Scan for the cell matching the given text and deliver its [X, Y] coordinate at center. 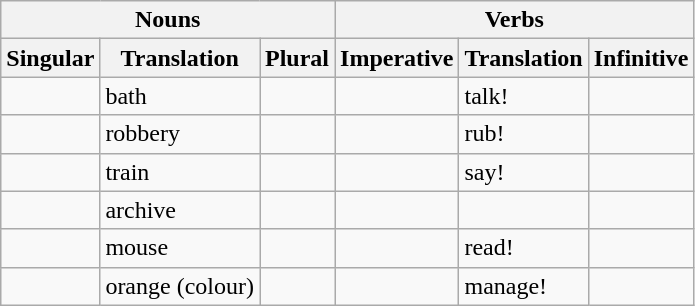
archive [180, 210]
say! [524, 172]
bath [180, 96]
talk! [524, 96]
manage! [524, 286]
Nouns [168, 20]
robbery [180, 134]
Verbs [514, 20]
train [180, 172]
Imperative [397, 58]
read! [524, 248]
orange (colour) [180, 286]
mouse [180, 248]
rub! [524, 134]
Infinitive [641, 58]
Singular [50, 58]
Plural [298, 58]
